Identify which cell holds the provided text, then report its (x, y) central coordinate. 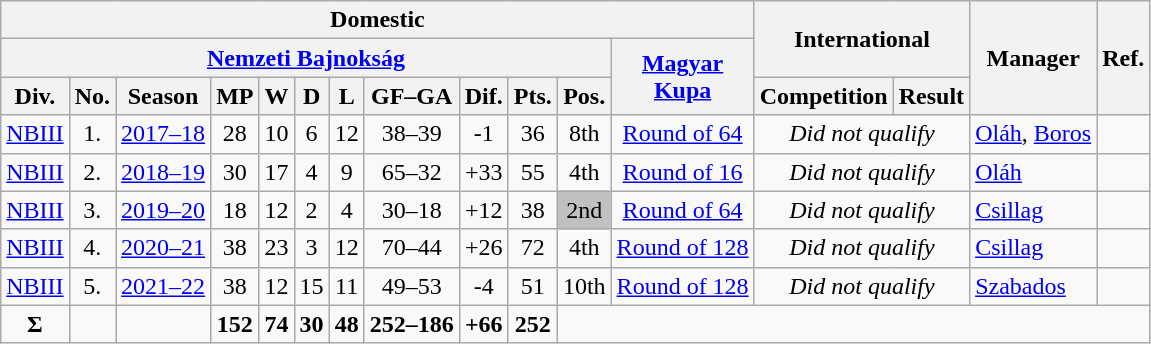
2021–22 (164, 286)
MagyarKupa (682, 77)
1. (92, 134)
8th (584, 134)
Szabados (1034, 286)
-1 (484, 134)
D (312, 96)
38–39 (412, 134)
3 (312, 248)
2019–20 (164, 210)
Ref. (1124, 58)
W (276, 96)
252–186 (412, 324)
2017–18 (164, 134)
+66 (484, 324)
10 (276, 134)
10th (584, 286)
Domestic (378, 20)
36 (532, 134)
49–53 (412, 286)
152 (235, 324)
17 (276, 172)
65–32 (412, 172)
15 (312, 286)
Competition (824, 96)
-4 (484, 286)
Nemzeti Bajnokság (306, 58)
28 (235, 134)
L (346, 96)
GF–GA (412, 96)
Pos. (584, 96)
5. (92, 286)
6 (312, 134)
55 (532, 172)
+26 (484, 248)
18 (235, 210)
+33 (484, 172)
3. (92, 210)
11 (346, 286)
252 (532, 324)
2nd (584, 210)
30–18 (412, 210)
51 (532, 286)
2020–21 (164, 248)
Oláh, Boros (1034, 134)
Manager (1034, 58)
Σ (35, 324)
4. (92, 248)
Div. (35, 96)
MP (235, 96)
74 (276, 324)
+12 (484, 210)
2. (92, 172)
Oláh (1034, 172)
Season (164, 96)
72 (532, 248)
Result (931, 96)
9 (346, 172)
48 (346, 324)
2018–19 (164, 172)
International (862, 39)
Dif. (484, 96)
2 (312, 210)
70–44 (412, 248)
23 (276, 248)
Pts. (532, 96)
Round of 16 (682, 172)
No. (92, 96)
